Search for the cell housing the specified text and yield its (x, y) center coordinate. 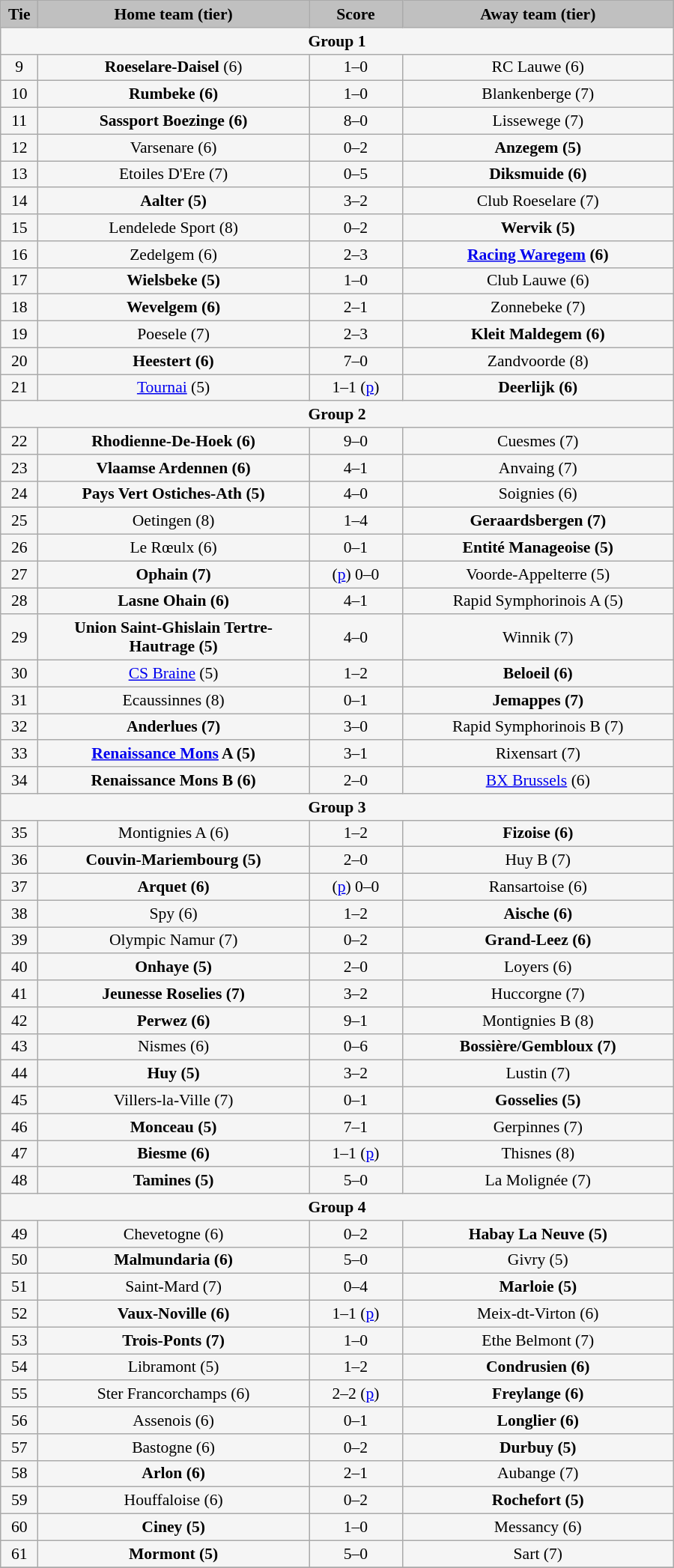
Rhodienne-De-Hoek (6) (174, 441)
Huy (5) (174, 1074)
Ciney (5) (174, 1528)
Pays Vert Ostiches-Ath (5) (174, 494)
Lasne Ohain (6) (174, 601)
38 (19, 914)
Marloie (5) (538, 1287)
9–1 (356, 1021)
48 (19, 1181)
Score (356, 14)
9 (19, 67)
Diksmuide (6) (538, 174)
Poesele (7) (174, 335)
Rapid Symphorinois B (7) (538, 727)
7–1 (356, 1127)
Ster Francorchamps (6) (174, 1394)
10 (19, 94)
Beloeil (6) (538, 674)
Lustin (7) (538, 1074)
1–4 (356, 521)
50 (19, 1260)
Perwez (6) (174, 1021)
3–1 (356, 754)
59 (19, 1501)
31 (19, 700)
Loyers (6) (538, 967)
Montignies B (8) (538, 1021)
Renaissance Mons A (5) (174, 754)
Kleit Maldegem (6) (538, 335)
Freylange (6) (538, 1394)
Assenois (6) (174, 1420)
Racing Waregem (6) (538, 255)
Anzegem (5) (538, 148)
Renaissance Mons B (6) (174, 780)
Bastogne (6) (174, 1447)
Aische (6) (538, 914)
Lendelede Sport (8) (174, 228)
29 (19, 638)
Soignies (6) (538, 494)
16 (19, 255)
Monceau (5) (174, 1127)
61 (19, 1554)
32 (19, 727)
Zonnebeke (7) (538, 308)
Montignies A (6) (174, 833)
Etoiles D'Ere (7) (174, 174)
Oetingen (8) (174, 521)
54 (19, 1367)
19 (19, 335)
Rochefort (5) (538, 1501)
37 (19, 887)
8–0 (356, 121)
Ecaussinnes (8) (174, 700)
49 (19, 1234)
11 (19, 121)
Ransartoise (6) (538, 887)
Rapid Symphorinois A (5) (538, 601)
20 (19, 361)
Jemappes (7) (538, 700)
Couvin-Mariembourg (5) (174, 860)
Huy B (7) (538, 860)
Rumbeke (6) (174, 94)
Ophain (7) (174, 574)
23 (19, 468)
Vlaamse Ardennen (6) (174, 468)
Chevetogne (6) (174, 1234)
Durbuy (5) (538, 1447)
12 (19, 148)
33 (19, 754)
Home team (tier) (174, 14)
Trois-Ponts (7) (174, 1340)
Wielsbeke (5) (174, 281)
Gosselies (5) (538, 1101)
Villers-la-Ville (7) (174, 1101)
Anderlues (7) (174, 727)
Lissewege (7) (538, 121)
15 (19, 228)
Union Saint-Ghislain Tertre-Hautrage (5) (174, 638)
Givry (5) (538, 1260)
Condrusien (6) (538, 1367)
Zedelgem (6) (174, 255)
Zandvoorde (8) (538, 361)
Habay La Neuve (5) (538, 1234)
Longlier (6) (538, 1420)
Olympic Namur (7) (174, 941)
Nismes (6) (174, 1047)
Meix-dt-Virton (6) (538, 1314)
3–0 (356, 727)
Geraardsbergen (7) (538, 521)
24 (19, 494)
21 (19, 388)
36 (19, 860)
Voorde-Appelterre (5) (538, 574)
Sart (7) (538, 1554)
Malmundaria (6) (174, 1260)
Group 1 (337, 41)
Spy (6) (174, 914)
18 (19, 308)
Biesme (6) (174, 1154)
14 (19, 201)
Club Lauwe (6) (538, 281)
Grand-Leez (6) (538, 941)
53 (19, 1340)
Tie (19, 14)
40 (19, 967)
RC Lauwe (6) (538, 67)
39 (19, 941)
2–2 (p) (356, 1394)
Libramont (5) (174, 1367)
Entité Manageoise (5) (538, 548)
27 (19, 574)
Gerpinnes (7) (538, 1127)
La Molignée (7) (538, 1181)
45 (19, 1101)
46 (19, 1127)
56 (19, 1420)
Thisnes (8) (538, 1154)
26 (19, 548)
25 (19, 521)
52 (19, 1314)
Sassport Boezinge (6) (174, 121)
Aalter (5) (174, 201)
0–5 (356, 174)
Roeselare-Daisel (6) (174, 67)
47 (19, 1154)
Heestert (6) (174, 361)
17 (19, 281)
Club Roeselare (7) (538, 201)
Arquet (6) (174, 887)
Wervik (5) (538, 228)
Tournai (5) (174, 388)
Saint-Mard (7) (174, 1287)
60 (19, 1528)
Le Rœulx (6) (174, 548)
43 (19, 1047)
Rixensart (7) (538, 754)
Deerlijk (6) (538, 388)
42 (19, 1021)
Houffaloise (6) (174, 1501)
Blankenberge (7) (538, 94)
7–0 (356, 361)
28 (19, 601)
CS Braine (5) (174, 674)
BX Brussels (6) (538, 780)
Tamines (5) (174, 1181)
Wevelgem (6) (174, 308)
Cuesmes (7) (538, 441)
30 (19, 674)
51 (19, 1287)
Mormont (5) (174, 1554)
Ethe Belmont (7) (538, 1340)
Anvaing (7) (538, 468)
Onhaye (5) (174, 967)
Jeunesse Roselies (7) (174, 994)
Group 2 (337, 415)
Huccorgne (7) (538, 994)
Varsenare (6) (174, 148)
9–0 (356, 441)
35 (19, 833)
Group 3 (337, 807)
Fizoise (6) (538, 833)
Messancy (6) (538, 1528)
34 (19, 780)
Arlon (6) (174, 1474)
0–4 (356, 1287)
Winnik (7) (538, 638)
58 (19, 1474)
0–6 (356, 1047)
Group 4 (337, 1207)
55 (19, 1394)
57 (19, 1447)
44 (19, 1074)
13 (19, 174)
Vaux-Noville (6) (174, 1314)
22 (19, 441)
Away team (tier) (538, 14)
Aubange (7) (538, 1474)
41 (19, 994)
Bossière/Gembloux (7) (538, 1047)
